Detect which cell encompasses the target text, then output its [x, y] center coordinate. 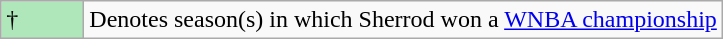
† [42, 20]
Denotes season(s) in which Sherrod won a WNBA championship [404, 20]
